Pinpoint the cell where the given text exists, returning its (X, Y) midpoint coordinate. 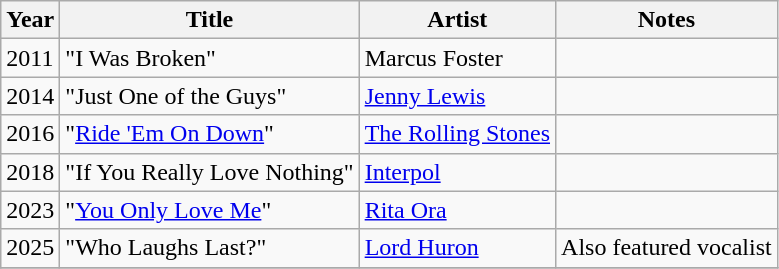
"Ride 'Em On Down" (210, 134)
2016 (30, 134)
2023 (30, 210)
2025 (30, 248)
The Rolling Stones (457, 134)
Artist (457, 20)
2011 (30, 58)
Also featured vocalist (667, 248)
Marcus Foster (457, 58)
Title (210, 20)
Year (30, 20)
"I Was Broken" (210, 58)
2018 (30, 172)
"Who Laughs Last?" (210, 248)
Notes (667, 20)
2014 (30, 96)
"If You Really Love Nothing" (210, 172)
Interpol (457, 172)
Jenny Lewis (457, 96)
"You Only Love Me" (210, 210)
Rita Ora (457, 210)
"Just One of the Guys" (210, 96)
Lord Huron (457, 248)
